Pinpoint the cell where the given text exists, returning its [X, Y] midpoint coordinate. 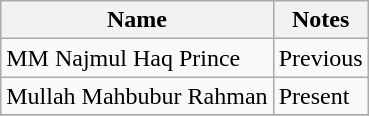
Previous [320, 58]
Present [320, 96]
Name [137, 20]
Mullah Mahbubur Rahman [137, 96]
MM Najmul Haq Prince [137, 58]
Notes [320, 20]
